Determine the (X, Y) coordinate at the center of the cell enclosing the given text.  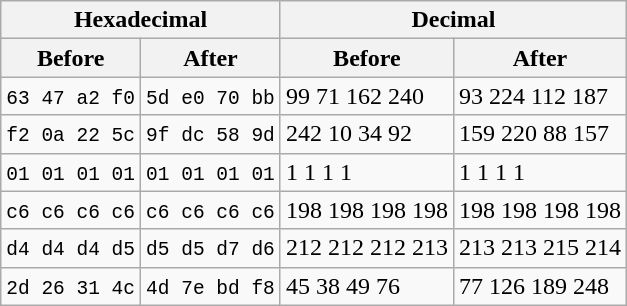
d4 d4 d4 d5 (71, 248)
2d 26 31 4c (71, 286)
4d 7e bd f8 (211, 286)
f2 0a 22 5c (71, 134)
93 224 112 187 (540, 96)
5d e0 70 bb (211, 96)
213 213 215 214 (540, 248)
212 212 212 213 (366, 248)
9f dc 58 9d (211, 134)
Hexadecimal (141, 20)
Decimal (453, 20)
45 38 49 76 (366, 286)
159 220 88 157 (540, 134)
63 47 a2 f0 (71, 96)
d5 d5 d7 d6 (211, 248)
242 10 34 92 (366, 134)
77 126 189 248 (540, 286)
99 71 162 240 (366, 96)
